Output the [x, y] coordinate of the center of the cell containing the given text.  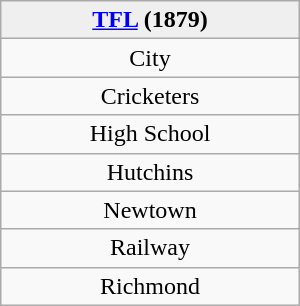
Railway [150, 248]
TFL (1879) [150, 20]
Hutchins [150, 172]
High School [150, 134]
Newtown [150, 210]
Richmond [150, 286]
City [150, 58]
Cricketers [150, 96]
